Detect which cell encompasses the target text, then output its [x, y] center coordinate. 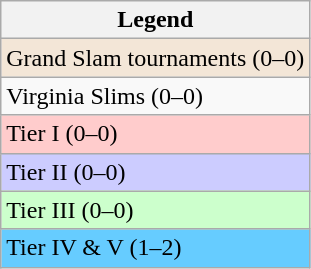
Tier II (0–0) [156, 172]
Grand Slam tournaments (0–0) [156, 58]
Legend [156, 20]
Tier I (0–0) [156, 134]
Tier III (0–0) [156, 210]
Tier IV & V (1–2) [156, 248]
Virginia Slims (0–0) [156, 96]
